Return the [X, Y] coordinate for the center point of the cell that contains the specified text.  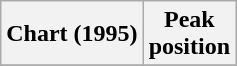
Chart (1995) [72, 34]
Peakposition [189, 34]
